Scan for the cell matching the given text and deliver its [x, y] coordinate at center. 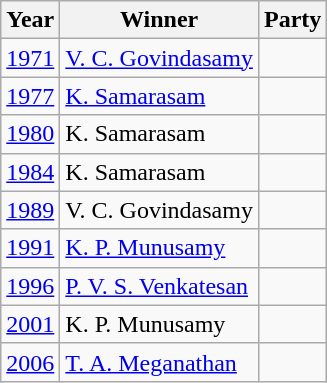
1984 [30, 172]
Party [292, 20]
Year [30, 20]
1980 [30, 134]
1996 [30, 286]
1989 [30, 210]
1977 [30, 96]
1991 [30, 248]
P. V. S. Venkatesan [160, 286]
2001 [30, 324]
2006 [30, 362]
T. A. Meganathan [160, 362]
Winner [160, 20]
1971 [30, 58]
